Return [x, y] of the center of cell containing provided text 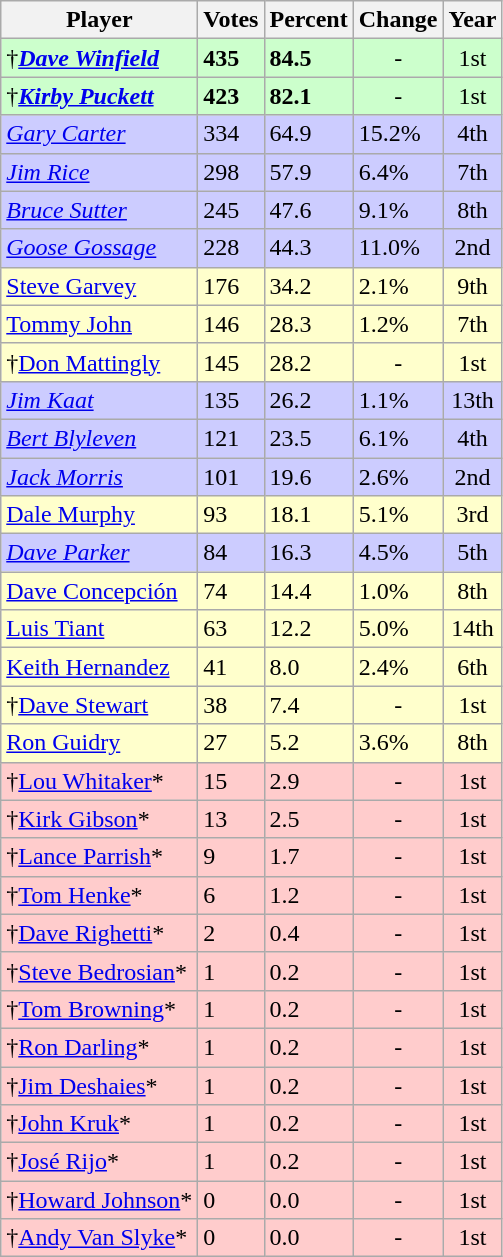
†Don Mattingly [100, 362]
176 [231, 286]
Goose Gossage [100, 248]
1.0% [398, 591]
3rd [472, 515]
13th [472, 400]
64.9 [308, 134]
245 [231, 210]
Luis Tiant [100, 629]
93 [231, 515]
435 [231, 58]
5.1% [398, 515]
†Ron Darling* [100, 1047]
1.2% [398, 324]
Gary Carter [100, 134]
2 [231, 933]
6.4% [398, 172]
121 [231, 438]
423 [231, 96]
†Andy Van Slyke* [100, 1238]
†Howard Johnson* [100, 1200]
4.5% [398, 553]
2.6% [398, 477]
2.9 [308, 781]
63 [231, 629]
15.2% [398, 134]
57.9 [308, 172]
47.6 [308, 210]
14th [472, 629]
74 [231, 591]
9 [231, 857]
298 [231, 172]
135 [231, 400]
Year [472, 20]
†Dave Righetti* [100, 933]
15 [231, 781]
6th [472, 667]
2.4% [398, 667]
†Dave Stewart [100, 705]
Ron Guidry [100, 743]
228 [231, 248]
Dave Concepción [100, 591]
9.1% [398, 210]
1.1% [398, 400]
84.5 [308, 58]
13 [231, 819]
5.0% [398, 629]
Player [100, 20]
7.4 [308, 705]
2.5 [308, 819]
14.4 [308, 591]
Jim Rice [100, 172]
†Dave Winfield [100, 58]
†Lance Parrish* [100, 857]
84 [231, 553]
19.6 [308, 477]
†Lou Whitaker* [100, 781]
Jack Morris [100, 477]
†Kirby Puckett [100, 96]
†Jim Deshaies* [100, 1085]
Dale Murphy [100, 515]
Tommy John [100, 324]
26.2 [308, 400]
2.1% [398, 286]
82.1 [308, 96]
101 [231, 477]
38 [231, 705]
23.5 [308, 438]
146 [231, 324]
†Kirk Gibson* [100, 819]
9th [472, 286]
44.3 [308, 248]
Bruce Sutter [100, 210]
Bert Blyleven [100, 438]
28.3 [308, 324]
1.2 [308, 895]
145 [231, 362]
†Tom Browning* [100, 1009]
†Tom Henke* [100, 895]
Change [398, 20]
Votes [231, 20]
6 [231, 895]
34.2 [308, 286]
1.7 [308, 857]
†José Rijo* [100, 1162]
41 [231, 667]
0.4 [308, 933]
27 [231, 743]
5th [472, 553]
Percent [308, 20]
3.6% [398, 743]
Steve Garvey [100, 286]
8.0 [308, 667]
Dave Parker [100, 553]
11.0% [398, 248]
Jim Kaat [100, 400]
6.1% [398, 438]
16.3 [308, 553]
†John Kruk* [100, 1124]
5.2 [308, 743]
12.2 [308, 629]
28.2 [308, 362]
18.1 [308, 515]
334 [231, 134]
†Steve Bedrosian* [100, 971]
Keith Hernandez [100, 667]
